Scan for the cell matching the given text and deliver its (X, Y) coordinate at center. 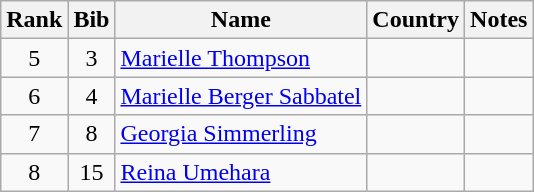
Country (416, 20)
4 (92, 96)
3 (92, 58)
Notes (499, 20)
Marielle Thompson (241, 58)
Georgia Simmerling (241, 134)
Bib (92, 20)
Rank (34, 20)
6 (34, 96)
5 (34, 58)
Marielle Berger Sabbatel (241, 96)
7 (34, 134)
Reina Umehara (241, 172)
Name (241, 20)
15 (92, 172)
